Identify which cell holds the provided text, then report its (x, y) central coordinate. 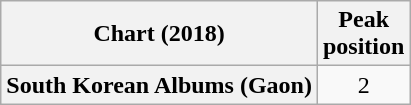
Chart (2018) (160, 34)
2 (363, 85)
South Korean Albums (Gaon) (160, 85)
Peakposition (363, 34)
